Provide the (x, y) coordinate of the cell's center where the given text is located.  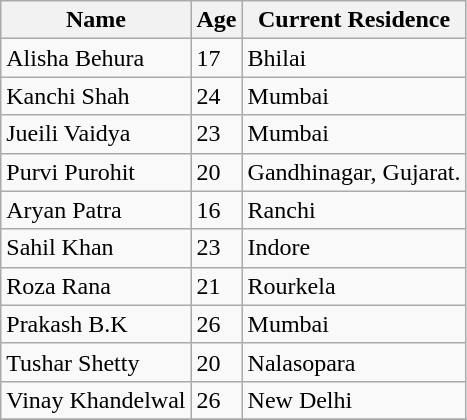
Aryan Patra (96, 210)
Indore (354, 248)
Vinay Khandelwal (96, 400)
Kanchi Shah (96, 96)
21 (216, 286)
Tushar Shetty (96, 362)
Age (216, 20)
24 (216, 96)
Gandhinagar, Gujarat. (354, 172)
Prakash B.K (96, 324)
Name (96, 20)
Sahil Khan (96, 248)
Purvi Purohit (96, 172)
17 (216, 58)
Rourkela (354, 286)
Bhilai (354, 58)
Current Residence (354, 20)
Roza Rana (96, 286)
Alisha Behura (96, 58)
Nalasopara (354, 362)
16 (216, 210)
New Delhi (354, 400)
Jueili Vaidya (96, 134)
Ranchi (354, 210)
